Output the [X, Y] coordinate of the center of the cell containing the given text.  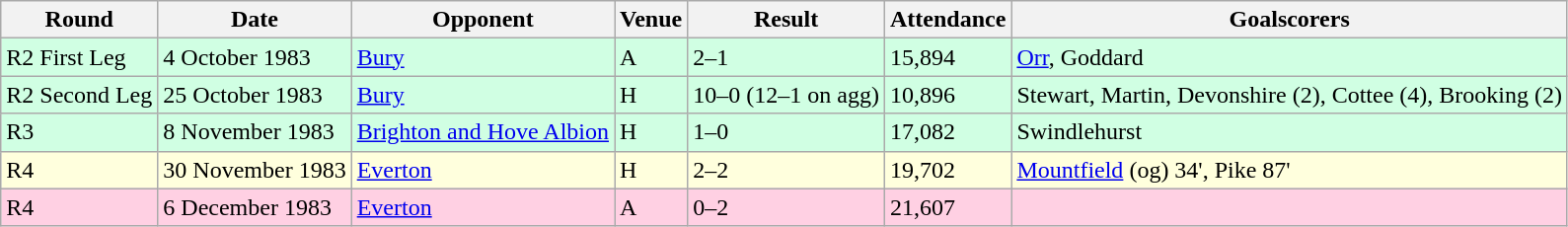
Attendance [947, 20]
2–1 [786, 57]
Venue [651, 20]
R2 Second Leg [79, 95]
6 December 1983 [255, 207]
Stewart, Martin, Devonshire (2), Cottee (4), Brooking (2) [1290, 95]
19,702 [947, 170]
21,607 [947, 207]
2–2 [786, 170]
Mountfield (og) 34', Pike 87' [1290, 170]
Goalscorers [1290, 20]
4 October 1983 [255, 57]
17,082 [947, 132]
Orr, Goddard [1290, 57]
10,896 [947, 95]
R3 [79, 132]
1–0 [786, 132]
Round [79, 20]
15,894 [947, 57]
Swindlehurst [1290, 132]
Brighton and Hove Albion [483, 132]
Date [255, 20]
10–0 (12–1 on agg) [786, 95]
Opponent [483, 20]
25 October 1983 [255, 95]
0–2 [786, 207]
8 November 1983 [255, 132]
R2 First Leg [79, 57]
Result [786, 20]
30 November 1983 [255, 170]
